Capture the cell that displays the provided text and extract its [X, Y] central coordinate. 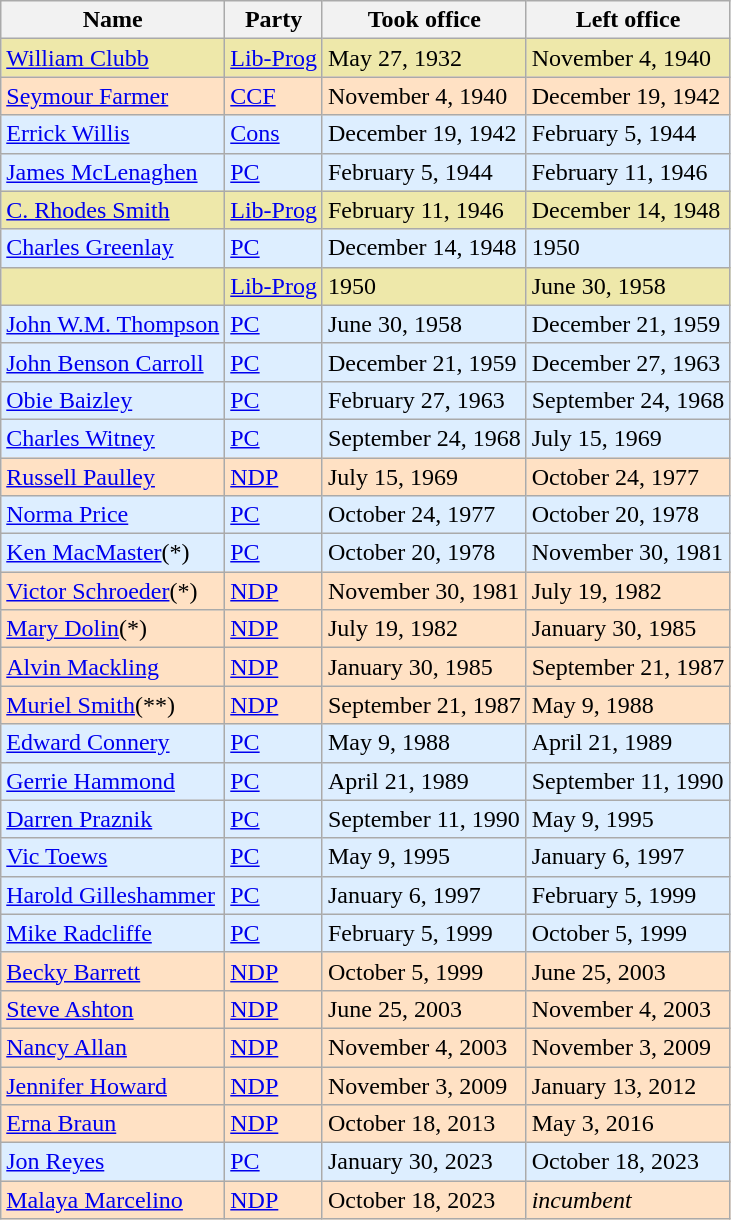
Alvin Mackling [113, 667]
Jennifer Howard [113, 1085]
Left office [628, 20]
January 13, 2012 [628, 1085]
Victor Schroeder(*) [113, 591]
Cons [274, 134]
Obie Baizley [113, 400]
Mike Radcliffe [113, 933]
C. Rhodes Smith [113, 210]
May 3, 2016 [628, 1124]
Errick Willis [113, 134]
Steve Ashton [113, 1009]
Muriel Smith(**) [113, 705]
Ken MacMaster(*) [113, 553]
Malaya Marcelino [113, 1200]
Russell Paulley [113, 477]
Gerrie Hammond [113, 781]
William Clubb [113, 58]
Nancy Allan [113, 1047]
Charles Greenlay [113, 248]
CCF [274, 96]
Seymour Farmer [113, 96]
February 27, 1963 [424, 400]
Jon Reyes [113, 1162]
Becky Barrett [113, 971]
Charles Witney [113, 438]
May 27, 1932 [424, 58]
John W.M. Thompson [113, 324]
incumbent [628, 1200]
December 27, 1963 [628, 362]
Erna Braun [113, 1124]
James McLenaghen [113, 172]
Party [274, 20]
January 30, 2023 [424, 1162]
October 18, 2013 [424, 1124]
Harold Gilleshammer [113, 895]
Edward Connery [113, 743]
Vic Toews [113, 857]
Darren Praznik [113, 819]
Name [113, 20]
Norma Price [113, 515]
John Benson Carroll [113, 362]
Mary Dolin(*) [113, 629]
Took office [424, 20]
